Output the [X, Y] coordinate of the center of the cell containing the given text.  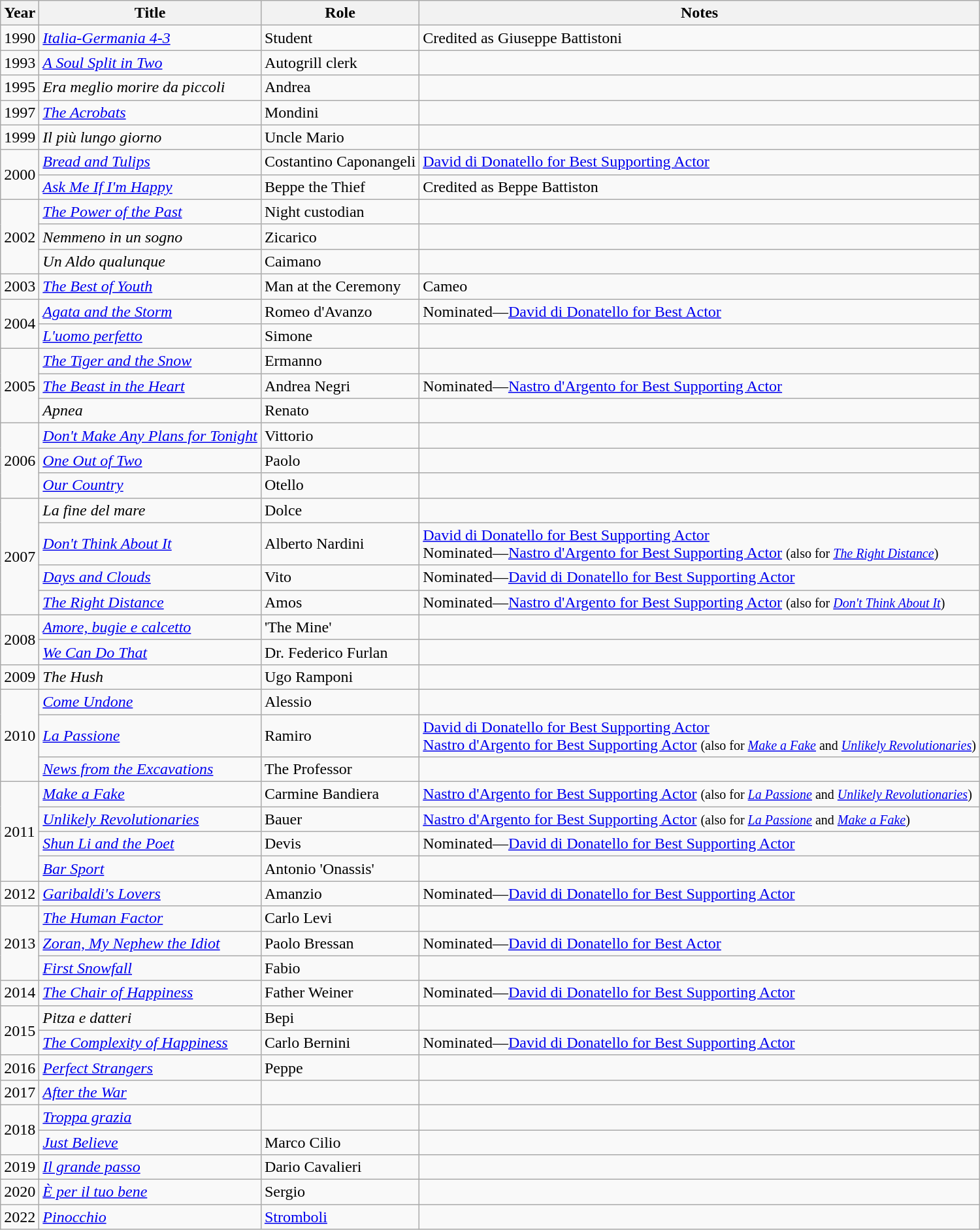
Carlo Bernini [340, 1043]
Nastro d'Argento for Best Supporting Actor (also for La Passione and Make a Fake) [700, 819]
La fine del mare [150, 510]
News from the Excavations [150, 769]
The Power of the Past [150, 212]
The Human Factor [150, 918]
2009 [20, 677]
1995 [20, 88]
Don't Think About It [150, 543]
Antonio 'Onassis' [340, 869]
Peppe [340, 1067]
Carmine Bandiera [340, 794]
Mondini [340, 112]
La Passione [150, 736]
'The Mine' [340, 627]
2019 [20, 1167]
Autogrill clerk [340, 63]
2003 [20, 286]
Sergio [340, 1192]
Beppe the Thief [340, 187]
2022 [20, 1217]
Pitza e datteri [150, 1018]
Father Weiner [340, 993]
Bauer [340, 819]
Notes [700, 13]
2006 [20, 461]
Amos [340, 602]
Paolo [340, 461]
Just Believe [150, 1142]
1993 [20, 63]
Days and Clouds [150, 577]
2010 [20, 736]
Night custodian [340, 212]
A Soul Split in Two [150, 63]
Ermanno [340, 361]
One Out of Two [150, 461]
David di Donatello for Best Supporting ActorNominated—Nastro d'Argento for Best Supporting Actor (also for The Right Distance) [700, 543]
Cameo [700, 286]
Zicarico [340, 236]
First Snowfall [150, 968]
Zoran, My Nephew the Idiot [150, 943]
Credited as Beppe Battiston [700, 187]
Apnea [150, 411]
Alessio [340, 702]
Bepi [340, 1018]
Romeo d'Avanzo [340, 312]
The Best of Youth [150, 286]
The Beast in the Heart [150, 386]
The Right Distance [150, 602]
Marco Cilio [340, 1142]
Agata and the Storm [150, 312]
2002 [20, 236]
Andrea Negri [340, 386]
Simone [340, 336]
2020 [20, 1192]
2016 [20, 1067]
2015 [20, 1030]
Unlikely Revolutionaries [150, 819]
Nominated—Nastro d'Argento for Best Supporting Actor [700, 386]
David di Donatello for Best Supporting ActorNastro d'Argento for Best Supporting Actor (also for Make a Fake and Unlikely Revolutionaries) [700, 736]
1990 [20, 38]
Il grande passo [150, 1167]
Costantino Caponangeli [340, 162]
Carlo Levi [340, 918]
Nemmeno in un sogno [150, 236]
Ugo Ramponi [340, 677]
Pinocchio [150, 1217]
Amanzio [340, 894]
Paolo Bressan [340, 943]
Man at the Ceremony [340, 286]
Fabio [340, 968]
Student [340, 38]
Troppa grazia [150, 1117]
2013 [20, 943]
Vittorio [340, 436]
Dario Cavalieri [340, 1167]
1997 [20, 112]
Bread and Tulips [150, 162]
Caimano [340, 261]
Renato [340, 411]
Role [340, 13]
We Can Do That [150, 652]
Nominated—Nastro d'Argento for Best Supporting Actor (also for Don't Think About It) [700, 602]
Garibaldi's Lovers [150, 894]
Title [150, 13]
2017 [20, 1092]
Don't Make Any Plans for Tonight [150, 436]
Devis [340, 844]
2007 [20, 557]
2011 [20, 832]
Dolce [340, 510]
2005 [20, 386]
È per il tuo bene [150, 1192]
The Professor [340, 769]
Andrea [340, 88]
Our Country [150, 485]
The Chair of Happiness [150, 993]
Come Undone [150, 702]
Dr. Federico Furlan [340, 652]
The Acrobats [150, 112]
2012 [20, 894]
Era meglio morire da piccoli [150, 88]
Vito [340, 577]
Year [20, 13]
2008 [20, 639]
Ask Me If I'm Happy [150, 187]
Alberto Nardini [340, 543]
The Tiger and the Snow [150, 361]
After the War [150, 1092]
Italia-Germania 4-3 [150, 38]
Make a Fake [150, 794]
Credited as Giuseppe Battistoni [700, 38]
The Complexity of Happiness [150, 1043]
Il più lungo giorno [150, 137]
L'uomo perfetto [150, 336]
Un Aldo qualunque [150, 261]
David di Donatello for Best Supporting Actor [700, 162]
Otello [340, 485]
Amore, bugie e calcetto [150, 627]
Bar Sport [150, 869]
1999 [20, 137]
2004 [20, 324]
Nastro d'Argento for Best Supporting Actor (also for La Passione and Unlikely Revolutionaries) [700, 794]
Uncle Mario [340, 137]
Stromboli [340, 1217]
Shun Li and the Poet [150, 844]
Ramiro [340, 736]
The Hush [150, 677]
2014 [20, 993]
2018 [20, 1129]
Perfect Strangers [150, 1067]
2000 [20, 174]
